Detect which cell encompasses the target text, then output its [x, y] center coordinate. 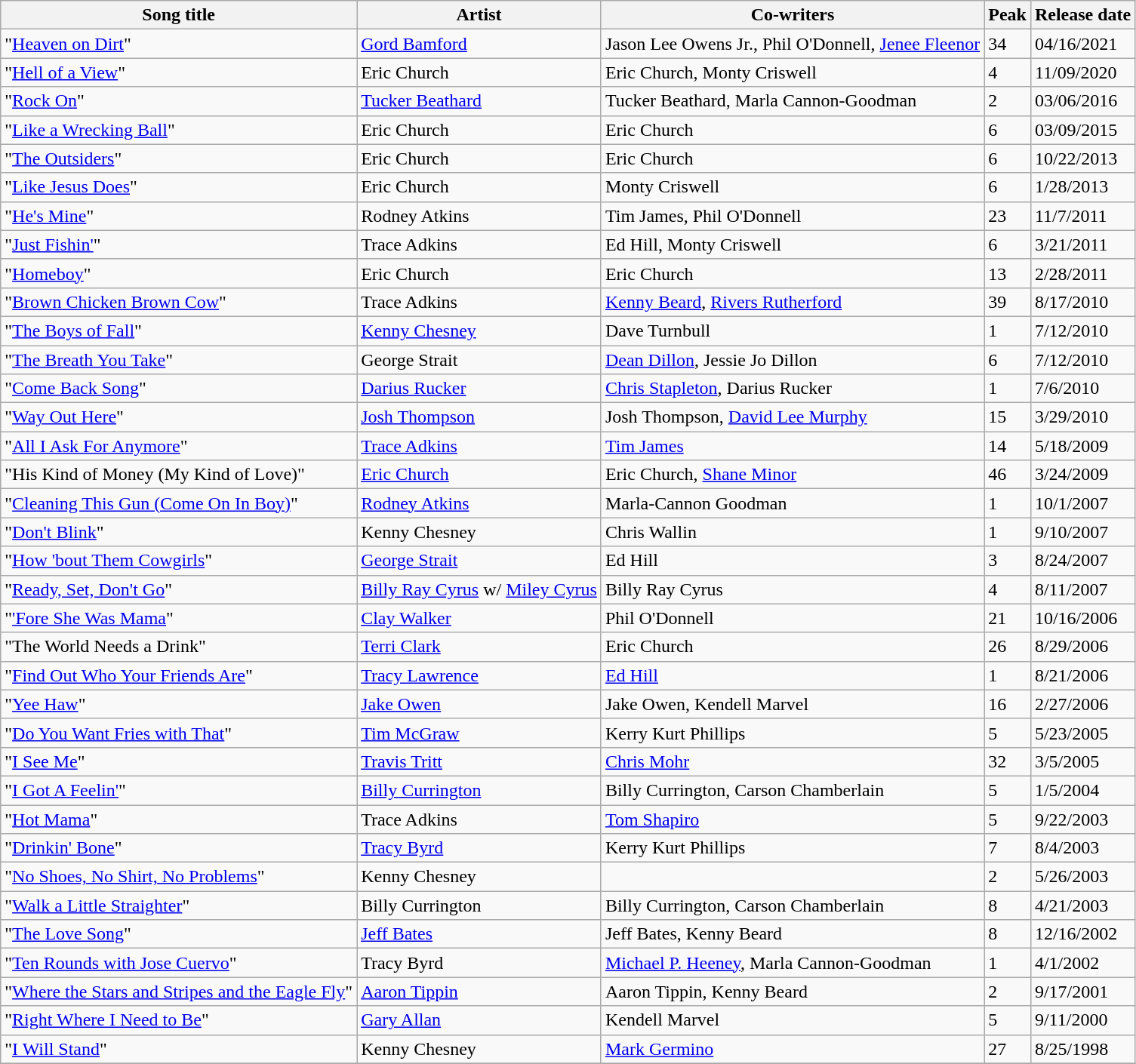
11/7/2011 [1082, 216]
Eric Church, Monty Criswell [793, 72]
14 [1008, 446]
8/25/1998 [1082, 1049]
10/1/2007 [1082, 503]
"The Breath You Take" [179, 360]
32 [1008, 761]
"No Shoes, No Shirt, No Problems" [179, 877]
03/06/2016 [1082, 101]
"Hot Mama" [179, 819]
Artist [479, 15]
Monty Criswell [793, 187]
23 [1008, 216]
Jeff Bates [479, 934]
"Just Fishin'" [179, 244]
"Hell of a View" [179, 72]
Aaron Tippin, Kenny Beard [793, 992]
"Right Where I Need to Be" [179, 1020]
"All I Ask For Anymore" [179, 446]
Marla-Cannon Goodman [793, 503]
8/11/2007 [1082, 589]
2/28/2011 [1082, 273]
"His Kind of Money (My Kind of Love)" [179, 475]
"Homeboy" [179, 273]
Mark Germino [793, 1049]
4/21/2003 [1082, 906]
Kendell Marvel [793, 1020]
5/23/2005 [1082, 733]
2/27/2006 [1082, 704]
Tucker Beathard, Marla Cannon-Goodman [793, 101]
9/10/2007 [1082, 532]
46 [1008, 475]
"The Love Song" [179, 934]
Jake Owen [479, 704]
"Rock On" [179, 101]
16 [1008, 704]
3/29/2010 [1082, 417]
Jason Lee Owens Jr., Phil O'Donnell, Jenee Fleenor [793, 44]
8/21/2006 [1082, 675]
Travis Tritt [479, 761]
11/09/2020 [1082, 72]
"Yee Haw" [179, 704]
Clay Walker [479, 618]
Darius Rucker [479, 389]
"Cleaning This Gun (Come On In Boy)" [179, 503]
04/16/2021 [1082, 44]
26 [1008, 647]
5/26/2003 [1082, 877]
Co-writers [793, 15]
3/21/2011 [1082, 244]
Chris Wallin [793, 532]
"Walk a Little Straighter" [179, 906]
"I Will Stand" [179, 1049]
8/24/2007 [1082, 561]
"Drinkin' Bone" [179, 848]
4/1/2002 [1082, 963]
03/09/2015 [1082, 130]
"He's Mine" [179, 216]
Gord Bamford [479, 44]
Tim James [793, 446]
Michael P. Heeney, Marla Cannon-Goodman [793, 963]
"Come Back Song" [179, 389]
15 [1008, 417]
8/4/2003 [1082, 848]
8/17/2010 [1082, 302]
Eric Church, Shane Minor [793, 475]
Josh Thompson, David Lee Murphy [793, 417]
"Like Jesus Does" [179, 187]
3/5/2005 [1082, 761]
34 [1008, 44]
Chris Stapleton, Darius Rucker [793, 389]
Tom Shapiro [793, 819]
27 [1008, 1049]
"Ten Rounds with Jose Cuervo" [179, 963]
Dean Dillon, Jessie Jo Dillon [793, 360]
"Ready, Set, Don't Go" [179, 589]
39 [1008, 302]
"I Got A Feelin'" [179, 790]
"I See Me" [179, 761]
3 [1008, 561]
Tim James, Phil O'Donnell [793, 216]
Release date [1082, 15]
"'Fore She Was Mama" [179, 618]
"Way Out Here" [179, 417]
"Where the Stars and Stripes and the Eagle Fly" [179, 992]
Tucker Beathard [479, 101]
"Find Out Who Your Friends Are" [179, 675]
1/28/2013 [1082, 187]
Phil O'Donnell [793, 618]
9/22/2003 [1082, 819]
10/16/2006 [1082, 618]
"The Outsiders" [179, 158]
"Do You Want Fries with That" [179, 733]
1/5/2004 [1082, 790]
Billy Ray Cyrus w/ Miley Cyrus [479, 589]
12/16/2002 [1082, 934]
Josh Thompson [479, 417]
Aaron Tippin [479, 992]
Song title [179, 15]
Kenny Beard, Rivers Rutherford [793, 302]
Terri Clark [479, 647]
Tim McGraw [479, 733]
"The World Needs a Drink" [179, 647]
5/18/2009 [1082, 446]
"Heaven on Dirt" [179, 44]
Dave Turnbull [793, 331]
Peak [1008, 15]
9/17/2001 [1082, 992]
10/22/2013 [1082, 158]
Jeff Bates, Kenny Beard [793, 934]
"Don't Blink" [179, 532]
Chris Mohr [793, 761]
8/29/2006 [1082, 647]
Jake Owen, Kendell Marvel [793, 704]
7 [1008, 848]
13 [1008, 273]
9/11/2000 [1082, 1020]
Ed Hill, Monty Criswell [793, 244]
"The Boys of Fall" [179, 331]
Tracy Lawrence [479, 675]
21 [1008, 618]
7/6/2010 [1082, 389]
Billy Ray Cyrus [793, 589]
3/24/2009 [1082, 475]
"How 'bout Them Cowgirls" [179, 561]
"Like a Wrecking Ball" [179, 130]
"Brown Chicken Brown Cow" [179, 302]
Gary Allan [479, 1020]
